Output the [X, Y] coordinate of the center of the cell containing the given text.  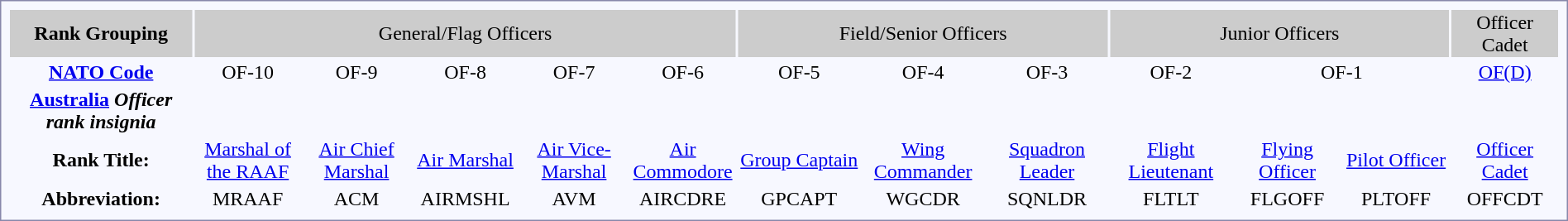
SQNLDR [1047, 199]
OF-6 [683, 72]
MRAAF [248, 199]
ACM [357, 199]
OF-1 [1341, 72]
Group Captain [799, 161]
Junior Officers [1279, 33]
OF-10 [248, 72]
Pilot Officer [1396, 161]
AIRMSHL [465, 199]
OF(D) [1505, 72]
OF-3 [1047, 72]
WGCDR [923, 199]
General/Flag Officers [465, 33]
OF-7 [574, 72]
Abbreviation: [101, 199]
Rank Grouping [101, 33]
OFFCDT [1505, 199]
AVM [574, 199]
GPCAPT [799, 199]
Squadron Leader [1047, 161]
OF-9 [357, 72]
OF-5 [799, 72]
Rank Title: [101, 161]
Air Commodore [683, 161]
FLTLT [1171, 199]
OF-2 [1171, 72]
OF-8 [465, 72]
NATO Code [101, 72]
AIRCDRE [683, 199]
Australia Officer rank insignia [101, 111]
Air Marshal [465, 161]
Wing Commander [923, 161]
Air Chief Marshal [357, 161]
OF-4 [923, 72]
FLGOFF [1287, 199]
Flight Lieutenant [1171, 161]
Marshal of the RAAF [248, 161]
PLTOFF [1396, 199]
Air Vice-Marshal [574, 161]
Field/Senior Officers [923, 33]
Flying Officer [1287, 161]
